Provide the [X, Y] coordinate of the cell's center where the given text is located.  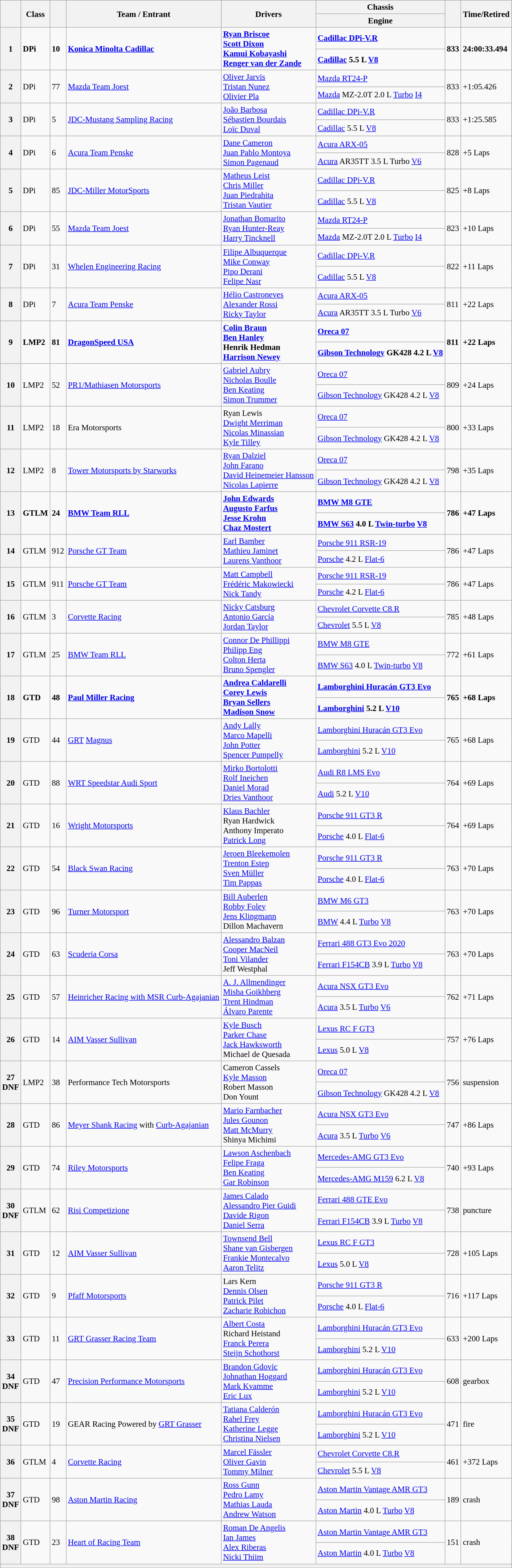
+71 Laps [486, 997]
Marcel Fässler Oliver Gavin Tommy Milner [268, 1462]
798 [453, 471]
Albert Costa Richard Heistand Franck Perera Steijn Schothorst [268, 1338]
João Barbosa Sébastien Bourdais Loïc Duval [268, 120]
825 [453, 191]
20 [11, 783]
Filipe Albuquerque Mike Conway Pipo Derani Felipe Nasr [268, 267]
22 [11, 869]
Ferrari 488 GTE Evo [380, 1199]
57 [58, 997]
fire [486, 1424]
52 [58, 385]
30DNF [11, 1210]
17 [11, 655]
740 [453, 1168]
912 [58, 551]
Nicky Catsburg Antonio García Jordan Taylor [268, 617]
Konica Minolta Cadillac [143, 49]
Ryan Dalziel John Farano David Heinemeier Hansson Nicolas Lapierre [268, 471]
+48 Laps [486, 617]
Kyle Busch Parker Chase Jack Hawksworth Michael de Quesada [268, 1039]
Ferrari 488 GT3 Evo 2020 [380, 943]
Jonathan Bomarito Ryan Hunter-Reay Harry Tincknell [268, 228]
suspension [486, 1083]
Mercedes-AMG GT3 Evo [380, 1157]
461 [453, 1462]
Engine [380, 21]
+86 Laps [486, 1125]
32 [11, 1296]
+33 Laps [486, 427]
Black Swan Racing [143, 869]
74 [58, 1168]
+61 Laps [486, 655]
38 [58, 1083]
Connor De Phillippi Philipp Eng Colton Herta Bruno Spengler [268, 655]
BMW M6 GT3 [380, 900]
608 [453, 1382]
+105 Laps [486, 1253]
809 [453, 385]
Performance Tech Motorsports [143, 1083]
88 [58, 783]
Roman De Angelis Ian James Alex Riberas Nicki Thiim [268, 1542]
GEAR Racing Powered by GRT Grasser [143, 1424]
BMW 4.4 L Turbo V8 [380, 922]
13 [11, 513]
29 [11, 1168]
86 [58, 1125]
33 [11, 1338]
Dane Cameron Juan Pablo Montoya Simon Pagenaud [268, 153]
Drivers [268, 14]
+10 Laps [486, 228]
Audi 5.2 L V10 [380, 794]
JDC-Mustang Sampling Racing [143, 120]
+200 Laps [486, 1338]
Lawson Aschenbach Felipe Fraga Ben Keating Gar Robinson [268, 1168]
Era Motorsports [143, 427]
Heinricher Racing with MSR Curb-Agajanian [143, 997]
756 [453, 1083]
+8 Laps [486, 191]
34DNF [11, 1382]
2 [11, 87]
785 [453, 617]
Ryan Lewis Dwight Merriman Nicolas Minassian Kyle Tilley [268, 427]
+117 Laps [486, 1296]
gearbox [486, 1382]
Townsend Bell Shane van Gisbergen Frankie Montecalvo Aaron Telitz [268, 1253]
Ross Gunn Pedro Lamy Mathias Lauda Andrew Watson [268, 1500]
35DNF [11, 1424]
Paul Miller Racing [143, 698]
Team / Entrant [143, 14]
Chassis [380, 7]
36 [11, 1462]
762 [453, 997]
Risi Competizione [143, 1210]
44 [58, 740]
puncture [486, 1210]
911 [58, 584]
189 [453, 1500]
Turner Motorsport [143, 911]
James Calado Alessandro Pier Guidi Davide Rigon Daniel Serra [268, 1210]
822 [453, 267]
77 [58, 87]
Whelen Engineering Racing [143, 267]
DragonSpeed USA [143, 342]
Time/Retired [486, 14]
Alessandro Balzan Cooper MacNeil Toni Vilander Jeff Westphal [268, 954]
1 [11, 49]
Meyer Shank Racing with Curb-Agajanian [143, 1125]
A. J. Allmendinger Misha Goikhberg Trent Hindman Álvaro Parente [268, 997]
Hélio Castroneves Alexander Rossi Ricky Taylor [268, 304]
+35 Laps [486, 471]
15 [11, 584]
757 [453, 1039]
WRT Speedstar Audi Sport [143, 783]
Brandon Gdovic Johnathan Hoggard Mark Kvamme Eric Lux [268, 1382]
96 [58, 911]
Heart of Racing Team [143, 1542]
Klaus Bachler Ryan Hardwick Anthony Imperato Patrick Long [268, 826]
85 [58, 191]
Gabriel Aubry Nicholas Boulle Ben Keating Simon Trummer [268, 385]
63 [58, 954]
Audi R8 LMS Evo [380, 772]
98 [58, 1500]
772 [453, 655]
+11 Laps [486, 267]
+1:05.426 [486, 87]
+1:25.585 [486, 120]
Bill Auberlen Robby Foley Jens Klingmann Dillon Machavern [268, 911]
Cameron Cassels Kyle Masson Robert Masson Don Yount [268, 1083]
716 [453, 1296]
Lars Kern Dennis Olsen Patrick Pilet Zacharie Robichon [268, 1296]
728 [453, 1253]
Mario Farnbacher Jules Gounon Matt McMurry Shinya Michimi [268, 1125]
738 [453, 1210]
47 [58, 1382]
Class [35, 14]
Wright Motorsports [143, 826]
828 [453, 153]
747 [453, 1125]
21 [11, 826]
633 [453, 1338]
Mirko Bortolotti Rolf Ineichen Daniel Morad Dries Vanthoor [268, 783]
Scuderia Corsa [143, 954]
37DNF [11, 1500]
Tower Motorsports by Starworks [143, 471]
+5 Laps [486, 153]
81 [58, 342]
54 [58, 869]
24:00:33.494 [486, 49]
+24 Laps [486, 385]
Ryan Briscoe Scott Dixon Kamui Kobayashi Renger van der Zande [268, 49]
+76 Laps [486, 1039]
38DNF [11, 1542]
GRT Magnus [143, 740]
28 [11, 1125]
PR1/Mathiasen Motorsports [143, 385]
27DNF [11, 1083]
151 [453, 1542]
55 [58, 228]
Tatiana Calderón Rahel Frey Katherine Legge Christina Nielsen [268, 1424]
+93 Laps [486, 1168]
Aston Martin Racing [143, 1500]
62 [58, 1210]
Andrea Caldarelli Corey Lewis Bryan Sellers Madison Snow [268, 698]
Oliver Jarvis Tristan Nunez Olivier Pla [268, 87]
GRT Grasser Racing Team [143, 1338]
823 [453, 228]
+372 Laps [486, 1462]
48 [58, 698]
Matheus Leist Chris Miller Juan Piedrahita Tristan Vautier [268, 191]
Colin Braun Ben Hanley Henrik Hedman Harrison Newey [268, 342]
Andy Lally Marco Mapelli John Potter Spencer Pumpelly [268, 740]
Matt Campbell Frédéric Makowiecki Nick Tandy [268, 584]
Earl Bamber Mathieu Jaminet Laurens Vanthoor [268, 551]
Jeroen Bleekemolen Trenton Estep Sven Müller Tim Pappas [268, 869]
Precision Performance Motorsports [143, 1382]
800 [453, 427]
Pfaff Motorsports [143, 1296]
Mercedes-AMG M159 6.2 L V8 [380, 1178]
John Edwards Augusto Farfus Jesse Krohn Chaz Mostert [268, 513]
Riley Motorsports [143, 1168]
26 [11, 1039]
JDC-Miller MotorSports [143, 191]
471 [453, 1424]
